Return the (X, Y) coordinate for the center point of the cell that contains the specified text.  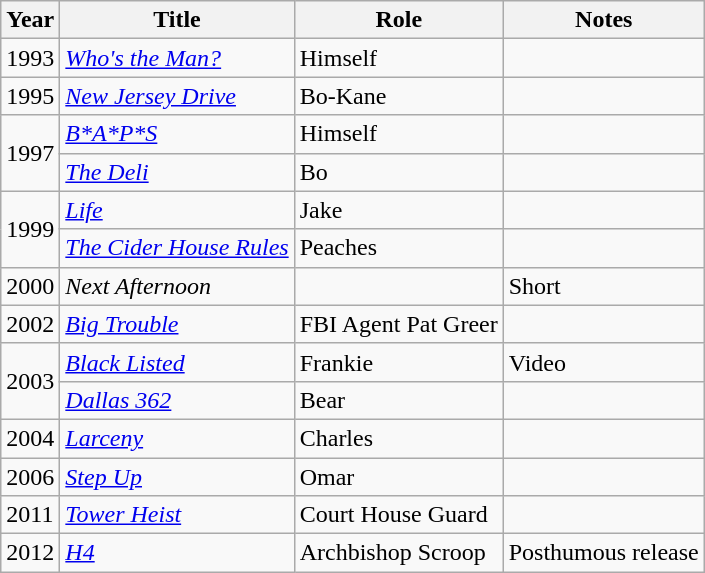
Step Up (177, 477)
H4 (177, 553)
2011 (30, 515)
FBI Agent Pat Greer (398, 324)
Who's the Man? (177, 58)
2006 (30, 477)
Archbishop Scroop (398, 553)
1997 (30, 153)
Peaches (398, 248)
Black Listed (177, 362)
Bo-Kane (398, 96)
Larceny (177, 438)
2002 (30, 324)
Title (177, 20)
1999 (30, 229)
Bear (398, 400)
Video (604, 362)
1995 (30, 96)
Life (177, 210)
Charles (398, 438)
Short (604, 286)
Role (398, 20)
Dallas 362 (177, 400)
Court House Guard (398, 515)
Notes (604, 20)
2003 (30, 381)
The Deli (177, 172)
The Cider House Rules (177, 248)
Bo (398, 172)
Omar (398, 477)
Jake (398, 210)
Frankie (398, 362)
2000 (30, 286)
New Jersey Drive (177, 96)
Tower Heist (177, 515)
Big Trouble (177, 324)
Next Afternoon (177, 286)
2004 (30, 438)
Posthumous release (604, 553)
B*A*P*S (177, 134)
2012 (30, 553)
Year (30, 20)
1993 (30, 58)
